Find where the given text appears and provide that cell's center as [X, Y] coordinate. 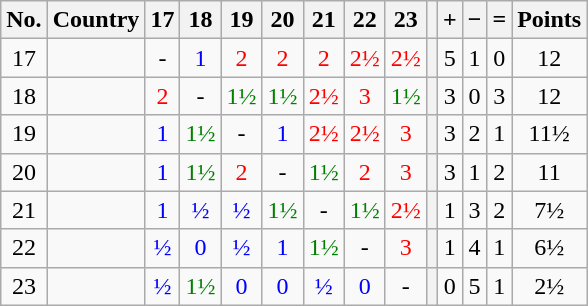
4 [474, 248]
11½ [550, 134]
− [474, 20]
No. [24, 20]
7½ [550, 210]
Points [550, 20]
+ [450, 20]
Country [96, 20]
11 [550, 172]
= [500, 20]
6½ [550, 248]
